Capture the cell that displays the provided text and extract its (X, Y) central coordinate. 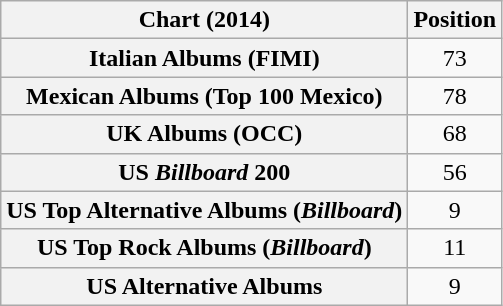
11 (455, 248)
UK Albums (OCC) (204, 134)
US Alternative Albums (204, 286)
56 (455, 172)
Position (455, 20)
US Top Alternative Albums (Billboard) (204, 210)
78 (455, 96)
US Top Rock Albums (Billboard) (204, 248)
Chart (2014) (204, 20)
Mexican Albums (Top 100 Mexico) (204, 96)
68 (455, 134)
US Billboard 200 (204, 172)
Italian Albums (FIMI) (204, 58)
73 (455, 58)
